Provide the [X, Y] coordinate of the cell's center where the given text is located.  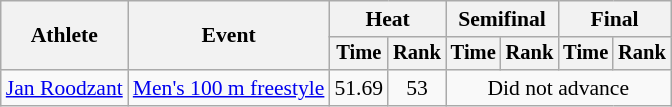
Semifinal [502, 19]
Final [614, 19]
Heat [387, 19]
Jan Roodzant [64, 88]
Men's 100 m freestyle [229, 88]
Event [229, 36]
Athlete [64, 36]
53 [417, 88]
Did not advance [558, 88]
51.69 [358, 88]
